Output the (x, y) coordinate of the center of the cell containing the given text.  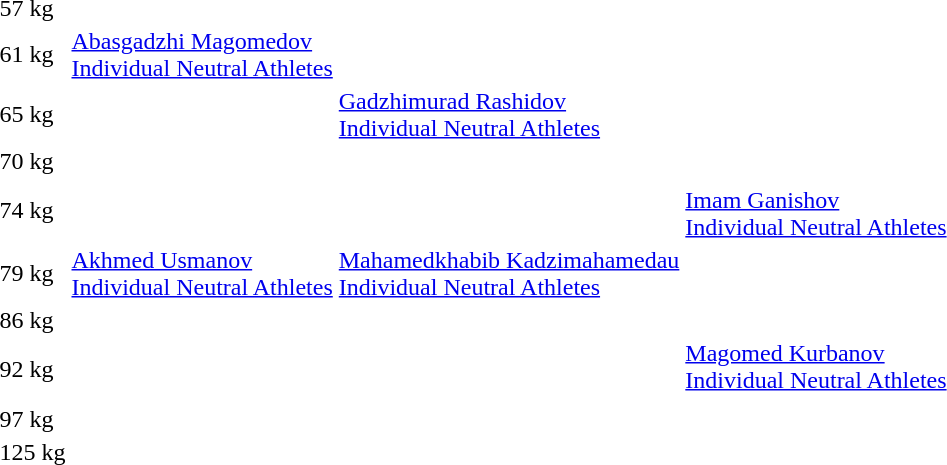
Akhmed UsmanovIndividual Neutral Athletes (202, 274)
Gadzhimurad RashidovIndividual Neutral Athletes (509, 114)
Abasgadzhi MagomedovIndividual Neutral Athletes (202, 54)
Mahamedkhabib KadzimahamedauIndividual Neutral Athletes (509, 274)
